Return the (X, Y) coordinate for the center point of the cell that contains the specified text.  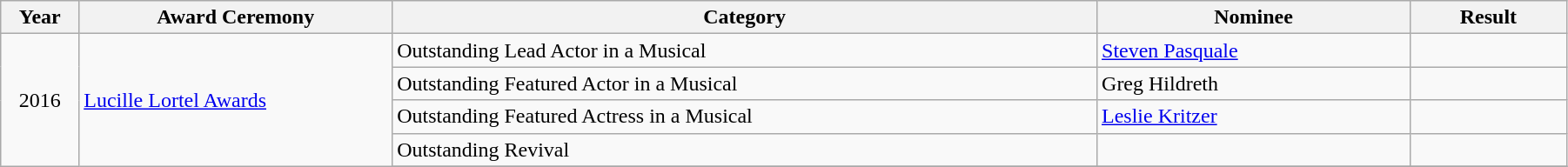
Award Ceremony (236, 17)
Greg Hildreth (1254, 83)
Outstanding Featured Actress in a Musical (745, 117)
2016 (40, 100)
Year (40, 17)
Outstanding Featured Actor in a Musical (745, 83)
Outstanding Revival (745, 150)
Leslie Kritzer (1254, 117)
Outstanding Lead Actor in a Musical (745, 50)
Steven Pasquale (1254, 50)
Lucille Lortel Awards (236, 100)
Result (1488, 17)
Category (745, 17)
Nominee (1254, 17)
